Scan for the cell matching the given text and deliver its (X, Y) coordinate at center. 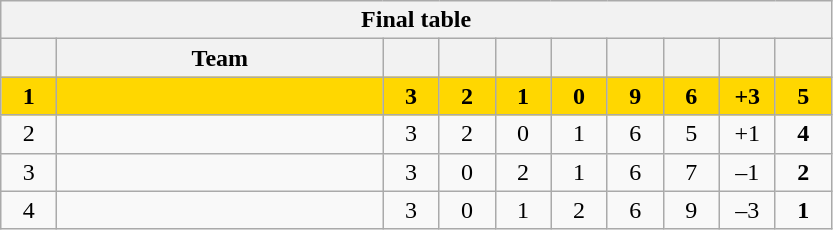
Final table (416, 20)
–3 (747, 210)
–1 (747, 172)
Team (220, 58)
7 (691, 172)
+3 (747, 96)
+1 (747, 134)
